Search for the cell housing the specified text and yield its [x, y] center coordinate. 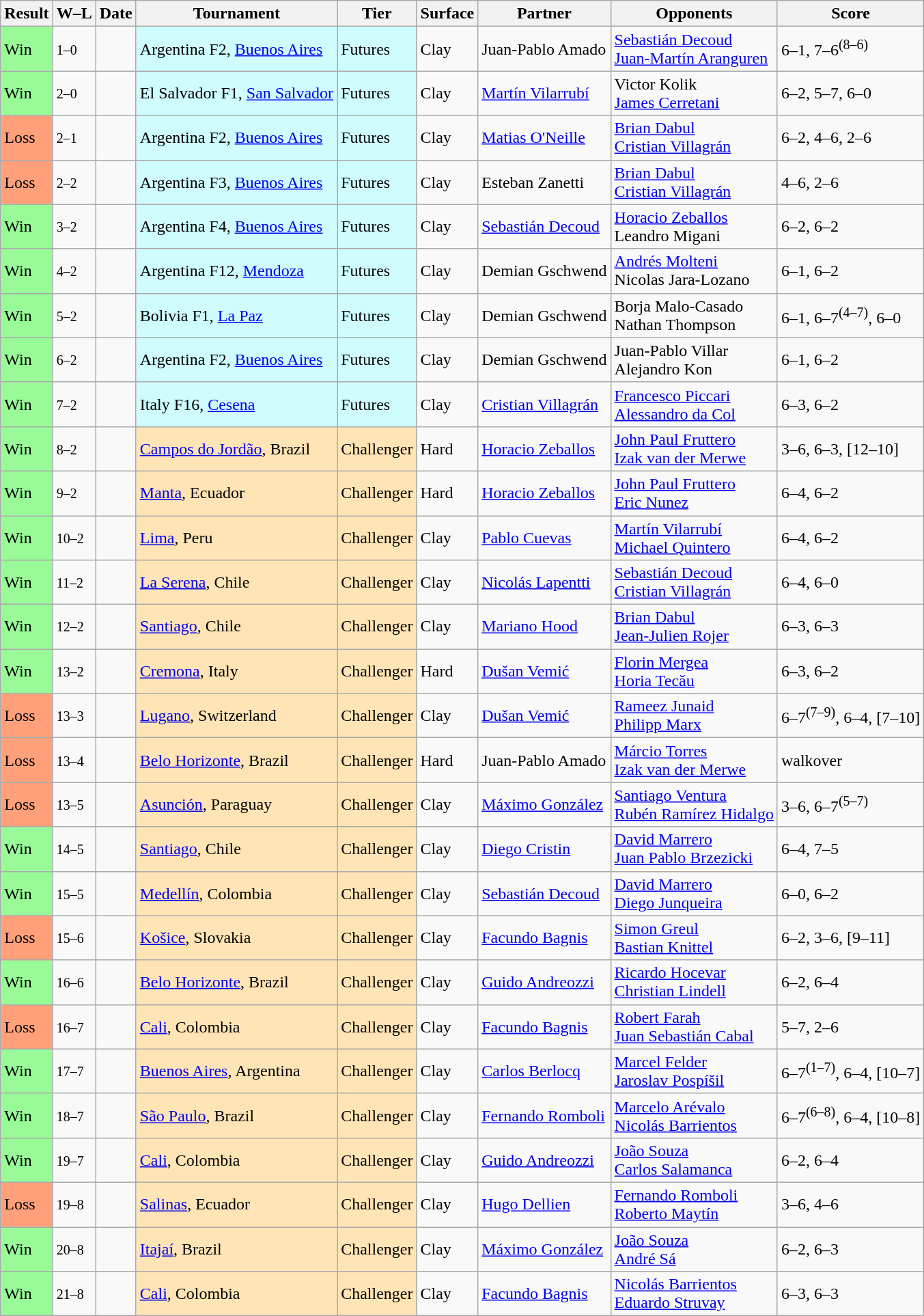
6–4, 6–0 [850, 582]
La Serena, Chile [236, 582]
6–2, 6–3 [850, 1249]
2–2 [74, 182]
W–L [74, 14]
Itajaí, Brazil [236, 1249]
12–2 [74, 627]
13–2 [74, 671]
13–4 [74, 760]
3–6, 6–7(5–7) [850, 805]
Martín Vilarrubí [544, 93]
6–7(6–8), 6–4, [10–8] [850, 1115]
6–7(1–7), 6–4, [10–7] [850, 1071]
6–4, 7–5 [850, 849]
16–7 [74, 1026]
Tournament [236, 14]
Diego Cristin [544, 849]
walkover [850, 760]
5–2 [74, 316]
Juan-Pablo Villar Alejandro Kon [694, 359]
Result [27, 14]
3–6, 6–3, [12–10] [850, 448]
4–6, 2–6 [850, 182]
6–2, 3–6, [9–11] [850, 937]
Francesco Piccari Alessandro da Col [694, 405]
11–2 [74, 582]
10–2 [74, 537]
Florin Mergea Horia Tecău [694, 671]
Sebastián Decoud Juan-Martín Aranguren [694, 49]
Marcelo Arévalo Nicolás Barrientos [694, 1115]
Nicolás Barrientos Eduardo Struvay [694, 1294]
Cremona, Italy [236, 671]
Martín Vilarrubí Michael Quintero [694, 537]
Hugo Dellien [544, 1204]
Buenos Aires, Argentina [236, 1071]
18–7 [74, 1115]
6–2, 4–6, 2–6 [850, 138]
2–1 [74, 138]
Italy F16, Cesena [236, 405]
Fernando Romboli Roberto Maytín [694, 1204]
8–2 [74, 448]
6–2, 6–2 [850, 227]
Santiago Ventura Rubén Ramírez Hidalgo [694, 805]
14–5 [74, 849]
Brian Dabul Jean-Julien Rojer [694, 627]
6–7(7–9), 6–4, [7–10] [850, 716]
19–7 [74, 1160]
Date [116, 14]
20–8 [74, 1249]
Marcel Felder Jaroslav Pospíšil [694, 1071]
Matias O'Neille [544, 138]
Argentina F3, Buenos Aires [236, 182]
15–5 [74, 894]
Robert Farah Juan Sebastián Cabal [694, 1026]
4–2 [74, 271]
15–6 [74, 937]
Manta, Ecuador [236, 493]
Score [850, 14]
5–7, 2–6 [850, 1026]
Lugano, Switzerland [236, 716]
David Marrero Juan Pablo Brzezicki [694, 849]
Medellín, Colombia [236, 894]
Sebastián Decoud Cristian Villagrán [694, 582]
16–6 [74, 983]
Nicolás Lapentti [544, 582]
Argentina F12, Mendoza [236, 271]
Borja Malo-Casado Nathan Thompson [694, 316]
David Marrero Diego Junqueira [694, 894]
Lima, Peru [236, 537]
Esteban Zanetti [544, 182]
1–0 [74, 49]
El Salvador F1, San Salvador [236, 93]
Surface [447, 14]
6–1, 6–7(4–7), 6–0 [850, 316]
João Souza Carlos Salamanca [694, 1160]
Argentina F4, Buenos Aires [236, 227]
3–6, 4–6 [850, 1204]
17–7 [74, 1071]
Andrés Molteni Nicolas Jara-Lozano [694, 271]
6–2 [74, 359]
Mariano Hood [544, 627]
Bolivia F1, La Paz [236, 316]
John Paul Fruttero Eric Nunez [694, 493]
13–3 [74, 716]
John Paul Fruttero Izak van der Merwe [694, 448]
Cristian Villagrán [544, 405]
Salinas, Ecuador [236, 1204]
Asunción, Paraguay [236, 805]
13–5 [74, 805]
6–0, 6–2 [850, 894]
Campos do Jordão, Brazil [236, 448]
Horacio Zeballos Leandro Migani [694, 227]
6–2, 5–7, 6–0 [850, 93]
9–2 [74, 493]
Pablo Cuevas [544, 537]
Tier [377, 14]
Márcio Torres Izak van der Merwe [694, 760]
Opponents [694, 14]
Carlos Berlocq [544, 1071]
Simon Greul Bastian Knittel [694, 937]
19–8 [74, 1204]
Fernando Romboli [544, 1115]
Victor Kolik James Cerretani [694, 93]
Ricardo Hocevar Christian Lindell [694, 983]
João Souza André Sá [694, 1249]
Rameez Junaid Philipp Marx [694, 716]
Partner [544, 14]
São Paulo, Brazil [236, 1115]
7–2 [74, 405]
Košice, Slovakia [236, 937]
6–1, 7–6(8–6) [850, 49]
3–2 [74, 227]
21–8 [74, 1294]
2–0 [74, 93]
